Return [x, y] of the center of cell containing provided text 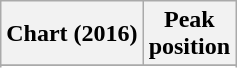
Chart (2016) [72, 34]
Peak position [189, 34]
